From the cell containing the given text, extract its center point as [x, y] coordinate. 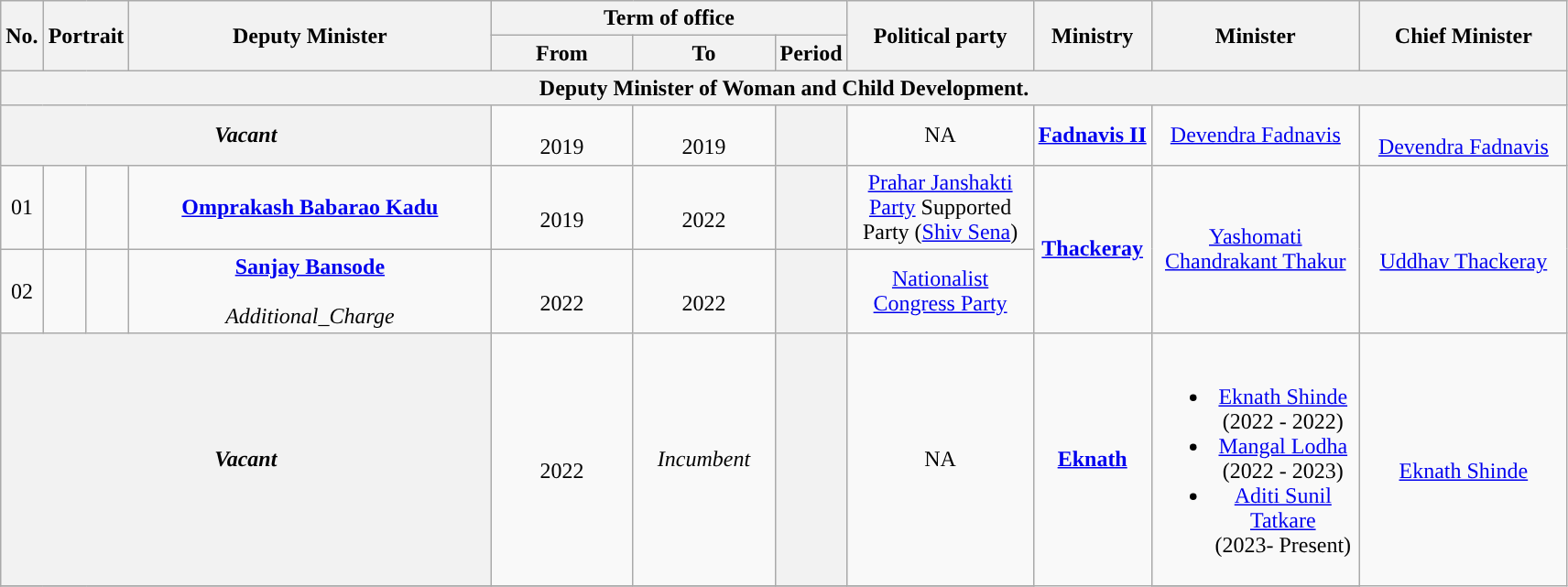
From [562, 53]
Eknath Shinde [1464, 460]
Prahar Janshakti Party Supported Party (Shiv Sena) [940, 207]
Deputy Minister [310, 36]
Period [811, 53]
Uddhav Thackeray [1464, 249]
Thackeray [1092, 249]
No. [22, 36]
Minister [1255, 36]
Yashomati Chandrakant Thakur [1255, 249]
Eknath Shinde(2022 - 2022)Mangal Lodha(2022 - 2023)Aditi Sunil Tatkare (2023- Present) [1255, 460]
Incumbent [703, 460]
To [703, 53]
Ministry [1092, 36]
Nationalist Congress Party [940, 291]
Term of office [669, 18]
01 [22, 207]
Political party [940, 36]
Chief Minister [1464, 36]
02 [22, 291]
Omprakash Babarao Kadu [310, 207]
Eknath [1092, 460]
Fadnavis II [1092, 136]
Sanjay Bansode Additional_Charge [310, 291]
Portrait [86, 36]
Deputy Minister of Woman and Child Development. [784, 88]
